Pinpoint the cell where the given text exists, returning its [x, y] midpoint coordinate. 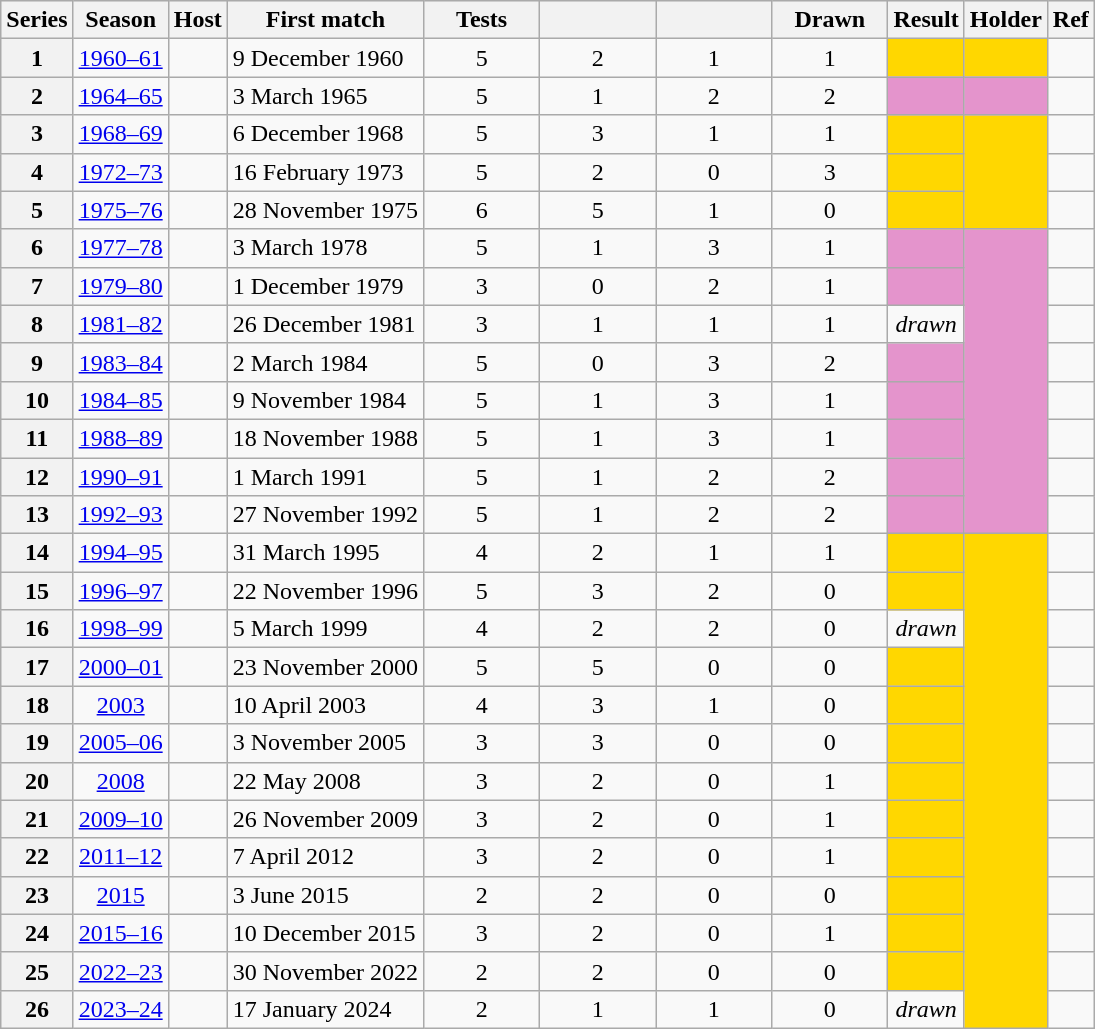
23 November 2000 [325, 667]
3 March 1965 [325, 96]
3 November 2005 [325, 743]
2011–12 [120, 857]
28 November 1975 [325, 210]
2022–23 [120, 971]
21 [37, 819]
15 [37, 591]
22 November 1996 [325, 591]
30 November 2022 [325, 971]
1960–61 [120, 58]
2008 [120, 781]
25 [37, 971]
2009–10 [120, 819]
1981–82 [120, 324]
2000–01 [120, 667]
23 [37, 895]
1998–99 [120, 629]
2005–06 [120, 743]
2 March 1984 [325, 362]
1964–65 [120, 96]
22 May 2008 [325, 781]
2003 [120, 705]
10 December 2015 [325, 933]
1972–73 [120, 172]
1984–85 [120, 400]
13 [37, 515]
5 March 1999 [325, 629]
Result [926, 20]
10 April 2003 [325, 705]
1975–76 [120, 210]
1983–84 [120, 362]
8 [37, 324]
1979–80 [120, 286]
1968–69 [120, 134]
18 November 1988 [325, 438]
24 [37, 933]
26 [37, 1009]
22 [37, 857]
Drawn [830, 20]
1 December 1979 [325, 286]
2023–24 [120, 1009]
Ref [1070, 20]
17 [37, 667]
9 November 1984 [325, 400]
3 June 2015 [325, 895]
14 [37, 553]
1977–78 [120, 248]
31 March 1995 [325, 553]
Host [198, 20]
27 November 1992 [325, 515]
1990–91 [120, 477]
7 April 2012 [325, 857]
Season [120, 20]
26 November 2009 [325, 819]
16 February 1973 [325, 172]
26 December 1981 [325, 324]
18 [37, 705]
16 [37, 629]
10 [37, 400]
1994–95 [120, 553]
2015–16 [120, 933]
7 [37, 286]
20 [37, 781]
Tests [482, 20]
6 December 1968 [325, 134]
First match [325, 20]
17 January 2024 [325, 1009]
11 [37, 438]
1988–89 [120, 438]
1992–93 [120, 515]
Holder [1006, 20]
2015 [120, 895]
19 [37, 743]
1996–97 [120, 591]
1 March 1991 [325, 477]
Series [37, 20]
3 March 1978 [325, 248]
9 December 1960 [325, 58]
9 [37, 362]
12 [37, 477]
